Output the [x, y] coordinate of the center of the cell containing the given text.  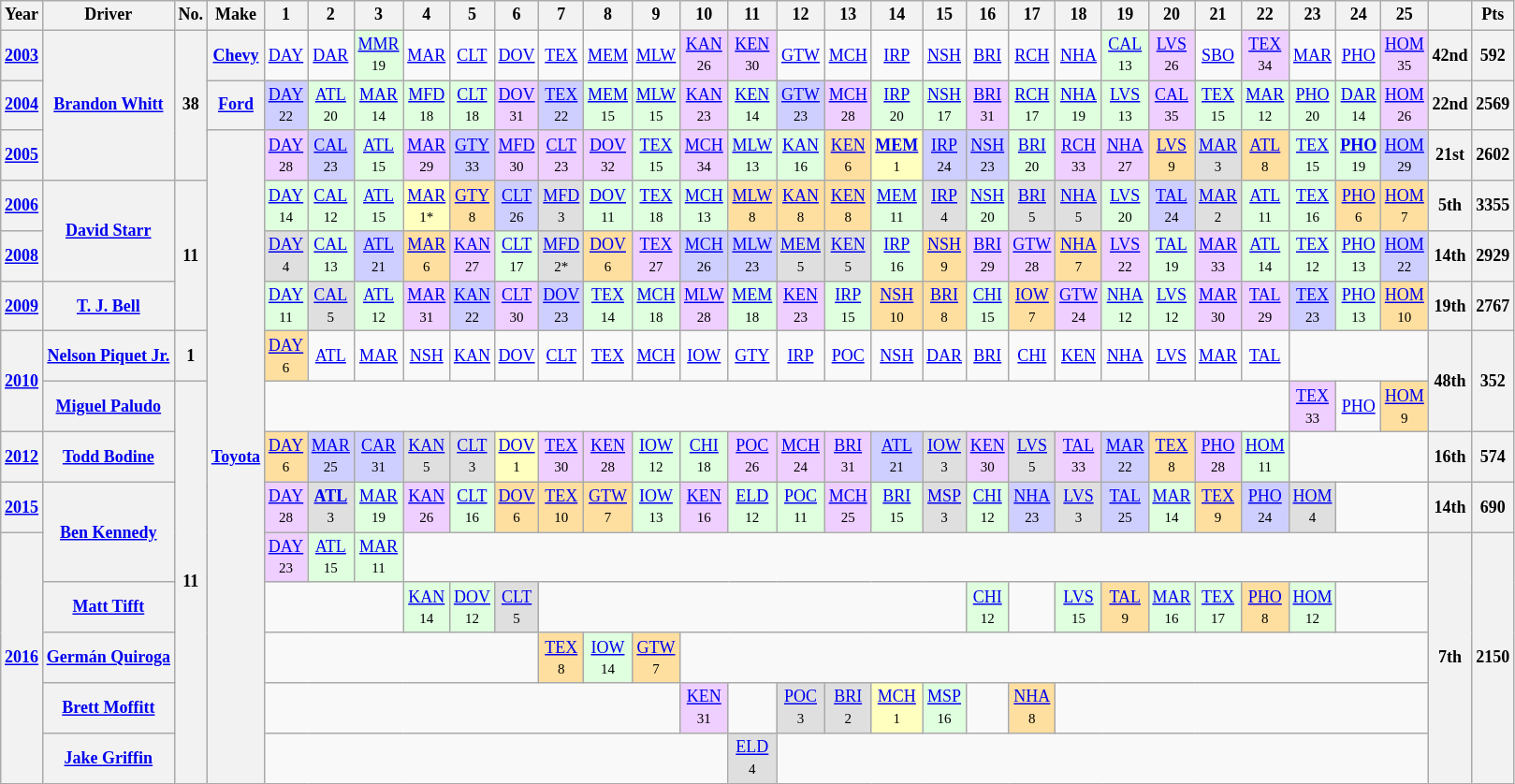
BRI15 [896, 507]
2012 [22, 457]
MAR16 [1172, 607]
2016 [22, 658]
HOM7 [1404, 206]
KEN31 [704, 708]
KAN27 [473, 256]
2008 [22, 256]
MAR6 [427, 256]
6 [517, 15]
2004 [22, 106]
38 [191, 105]
KEN6 [848, 155]
Brandon Whitt [109, 105]
GTW23 [801, 106]
MSP16 [945, 708]
NHA5 [1079, 206]
KEN [1079, 356]
Toyota [236, 457]
ATL [330, 356]
RCH [1032, 55]
GTY33 [473, 155]
MCH28 [848, 106]
DOV32 [608, 155]
TAL9 [1125, 607]
POC [848, 356]
LVS26 [1172, 55]
MCH34 [704, 155]
ELD12 [752, 507]
5th [1450, 206]
IRP15 [848, 306]
LVS9 [1172, 155]
ATL8 [1265, 155]
2 [330, 15]
KAN [473, 356]
15 [945, 15]
Jake Griffin [109, 758]
DAY22 [285, 106]
Chevy [236, 55]
21st [1450, 155]
CHI [1032, 356]
MCH1 [896, 708]
DAY [285, 55]
MFD2* [561, 256]
20 [1172, 15]
MLW [655, 55]
13 [848, 15]
18 [1079, 15]
GTY [752, 356]
MAR11 [378, 558]
ATL11 [1265, 206]
MFD18 [427, 106]
Make [236, 15]
BRI5 [1032, 206]
19th [1450, 306]
CAL5 [330, 306]
DAY4 [285, 256]
DAR14 [1359, 106]
CAL12 [330, 206]
T. J. Bell [109, 306]
GTW28 [1032, 256]
MLW15 [655, 106]
MCH13 [704, 206]
No. [191, 15]
CAL35 [1172, 106]
5 [473, 15]
GTW24 [1079, 306]
17 [1032, 15]
CAR31 [378, 457]
DOV1 [517, 457]
KEN28 [608, 457]
MCH25 [848, 507]
2015 [22, 507]
MAR31 [427, 306]
NHA19 [1079, 106]
MEM [608, 55]
ATL3 [330, 507]
TEX12 [1312, 256]
Year [22, 15]
MLW23 [752, 256]
DOV31 [517, 106]
MEM18 [752, 306]
Miguel Paludo [109, 407]
NHA23 [1032, 507]
CHI15 [987, 306]
GTW [801, 55]
KEN8 [848, 206]
KAN22 [473, 306]
DOV23 [561, 306]
LVS13 [1125, 106]
22nd [1450, 106]
2005 [22, 155]
HOM12 [1312, 607]
NHA12 [1125, 306]
CAL23 [330, 155]
LVS5 [1032, 457]
PHO28 [1218, 457]
MMR19 [378, 55]
SBO [1218, 55]
7th [1450, 658]
KEN5 [848, 256]
TAL19 [1172, 256]
MAR19 [378, 507]
MAR12 [1265, 106]
23 [1312, 15]
ATL20 [330, 106]
GTY8 [473, 206]
MAR3 [1218, 155]
MLW8 [752, 206]
TEX22 [561, 106]
MEM15 [608, 106]
TAL33 [1079, 457]
TAL29 [1265, 306]
MAR25 [330, 457]
KEN23 [801, 306]
David Starr [109, 230]
2767 [1493, 306]
BRI2 [848, 708]
POC3 [801, 708]
ATL14 [1265, 256]
DOV11 [608, 206]
TEX16 [1312, 206]
MAR29 [427, 155]
Ford [236, 106]
NSH17 [945, 106]
Brett Moffitt [109, 708]
HOM10 [1404, 306]
10 [704, 15]
42nd [1450, 55]
690 [1493, 507]
TAL24 [1172, 206]
PHO19 [1359, 155]
TEX30 [561, 457]
PHO6 [1359, 206]
CLT3 [473, 457]
352 [1493, 382]
TEX17 [1218, 607]
DAY14 [285, 206]
DAY23 [285, 558]
14 [896, 15]
16th [1450, 457]
POC26 [752, 457]
MAR2 [1218, 206]
IRP20 [896, 106]
POC11 [801, 507]
CLT5 [517, 607]
RCH17 [1032, 106]
LVS15 [1079, 607]
CLT23 [561, 155]
NHA8 [1032, 708]
9 [655, 15]
MAR30 [1218, 306]
592 [1493, 55]
Ben Kennedy [109, 531]
MEM5 [801, 256]
574 [1493, 457]
IOW14 [608, 658]
NSH23 [987, 155]
MLW28 [704, 306]
HOM9 [1404, 407]
7 [561, 15]
HOM4 [1312, 507]
48th [1450, 382]
ELD4 [752, 758]
PHO20 [1312, 106]
IRP24 [945, 155]
LVS12 [1172, 306]
NSH20 [987, 206]
MAR22 [1125, 457]
IOW [704, 356]
TEX33 [1312, 407]
8 [608, 15]
DOV12 [473, 607]
MAR1* [427, 206]
KEN16 [704, 507]
25 [1404, 15]
CHI18 [704, 457]
IRP4 [945, 206]
MLW13 [752, 155]
22 [1265, 15]
2602 [1493, 155]
3 [378, 15]
MSP3 [945, 507]
2010 [22, 382]
CLT17 [517, 256]
HOM29 [1404, 155]
KAN14 [427, 607]
IOW3 [945, 457]
KAN16 [801, 155]
NHA27 [1125, 155]
TEX9 [1218, 507]
BRI29 [987, 256]
TAL [1265, 356]
2006 [22, 206]
21 [1218, 15]
BRI8 [945, 306]
MEM11 [896, 206]
KAN23 [704, 106]
4 [427, 15]
2009 [22, 306]
2929 [1493, 256]
IOW13 [655, 507]
PHO8 [1265, 607]
NHA7 [1079, 256]
HOM35 [1404, 55]
TAL25 [1125, 507]
CLT16 [473, 507]
NSH10 [896, 306]
16 [987, 15]
KEN14 [752, 106]
TEX23 [1312, 306]
MFD30 [517, 155]
12 [801, 15]
HOM22 [1404, 256]
CLT18 [473, 106]
CLT26 [517, 206]
2003 [22, 55]
KAN5 [427, 457]
2569 [1493, 106]
24 [1359, 15]
LVS22 [1125, 256]
Driver [109, 15]
3355 [1493, 206]
PHO24 [1265, 507]
TEX34 [1265, 55]
LVS3 [1079, 507]
KAN8 [801, 206]
HOM11 [1265, 457]
MCH26 [704, 256]
Pts [1493, 15]
2150 [1493, 658]
Germán Quiroga [109, 658]
MAR33 [1218, 256]
MFD3 [561, 206]
ATL12 [378, 306]
MCH24 [801, 457]
TEX10 [561, 507]
LVS20 [1125, 206]
TEX14 [608, 306]
LVS [1172, 356]
Todd Bodine [109, 457]
MEM1 [896, 155]
NSH9 [945, 256]
TEX18 [655, 206]
TEX27 [655, 256]
Nelson Piquet Jr. [109, 356]
HOM26 [1404, 106]
BRI20 [1032, 155]
19 [1125, 15]
IOW12 [655, 457]
IRP16 [896, 256]
CLT30 [517, 306]
IOW7 [1032, 306]
MCH18 [655, 306]
DAY11 [285, 306]
RCH33 [1079, 155]
Matt Tifft [109, 607]
